Locate the cell with the specified text and output its (x, y) center coordinate. 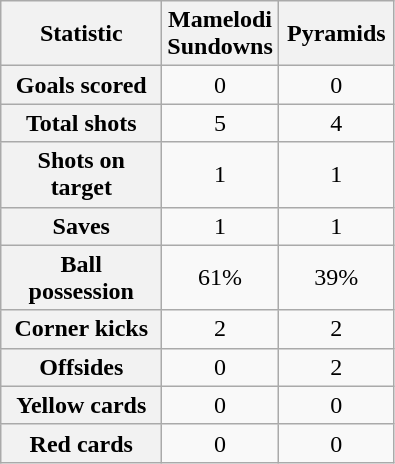
Shots on target (82, 174)
61% (220, 278)
39% (336, 278)
4 (336, 123)
Statistic (82, 34)
Offsides (82, 367)
Corner kicks (82, 329)
Pyramids (336, 34)
Goals scored (82, 85)
Saves (82, 226)
5 (220, 123)
Red cards (82, 443)
Mamelodi Sundowns (220, 34)
Yellow cards (82, 405)
Ball possession (82, 278)
Total shots (82, 123)
